Search for the cell housing the specified text and yield its [x, y] center coordinate. 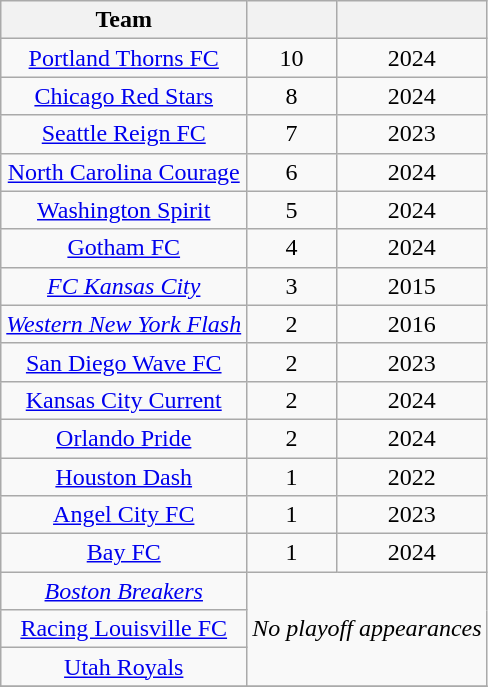
Seattle Reign FC [124, 134]
Bay FC [124, 553]
4 [292, 248]
3 [292, 286]
Portland Thorns FC [124, 58]
8 [292, 96]
Houston Dash [124, 477]
Western New York Flash [124, 324]
2016 [412, 324]
Orlando Pride [124, 438]
2015 [412, 286]
6 [292, 172]
No playoff appearances [367, 629]
North Carolina Courage [124, 172]
5 [292, 210]
Boston Breakers [124, 591]
2022 [412, 477]
San Diego Wave FC [124, 362]
Angel City FC [124, 515]
Chicago Red Stars [124, 96]
Team [124, 20]
Utah Royals [124, 667]
Kansas City Current [124, 400]
Racing Louisville FC [124, 629]
FC Kansas City [124, 286]
Gotham FC [124, 248]
7 [292, 134]
10 [292, 58]
Washington Spirit [124, 210]
